Search for the cell housing the specified text and yield its [X, Y] center coordinate. 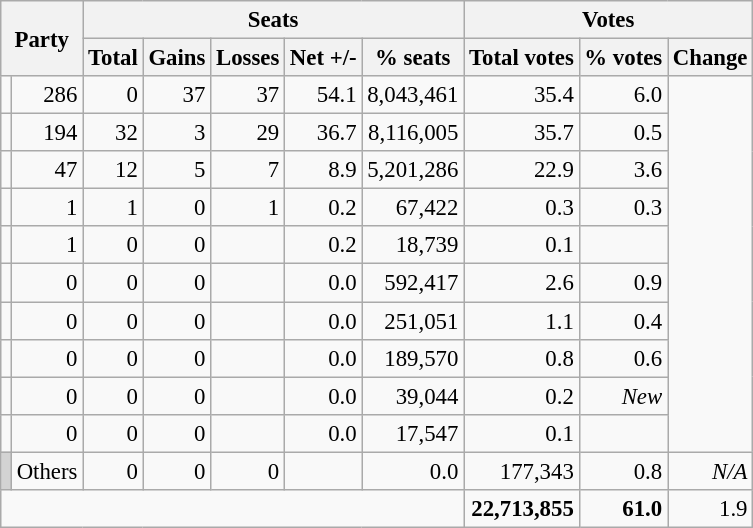
194 [46, 133]
0.5 [623, 133]
Votes [608, 20]
1.1 [522, 321]
Others [46, 471]
17,547 [413, 433]
36.7 [324, 133]
0.6 [623, 358]
286 [46, 95]
22,713,855 [522, 509]
67,422 [413, 208]
39,044 [413, 396]
3 [177, 133]
189,570 [413, 358]
Gains [177, 58]
New [623, 396]
7 [248, 170]
Party [42, 38]
% votes [623, 58]
8,043,461 [413, 95]
2.6 [522, 283]
Losses [248, 58]
12 [113, 170]
Change [710, 58]
61.0 [623, 509]
47 [46, 170]
32 [113, 133]
29 [248, 133]
22.9 [522, 170]
0.4 [623, 321]
8.9 [324, 170]
Net +/- [324, 58]
35.4 [522, 95]
5 [177, 170]
35.7 [522, 133]
18,739 [413, 245]
5,201,286 [413, 170]
% seats [413, 58]
177,343 [522, 471]
6.0 [623, 95]
54.1 [324, 95]
0.9 [623, 283]
8,116,005 [413, 133]
Total [113, 58]
1.9 [710, 509]
251,051 [413, 321]
Total votes [522, 58]
3.6 [623, 170]
N/A [710, 471]
592,417 [413, 283]
Seats [274, 20]
